Determine the [X, Y] coordinate at the center of the cell enclosing the given text.  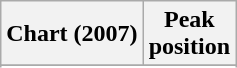
Chart (2007) [72, 34]
Peakposition [189, 34]
